Return (x, y) of the center of cell containing provided text 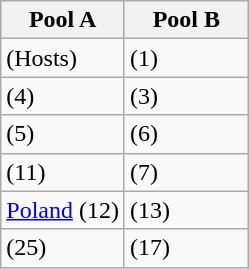
(25) (63, 248)
Pool B (186, 20)
(7) (186, 172)
(11) (63, 172)
(1) (186, 58)
Pool A (63, 20)
(4) (63, 96)
(17) (186, 248)
(3) (186, 96)
(5) (63, 134)
(Hosts) (63, 58)
(13) (186, 210)
(6) (186, 134)
Poland (12) (63, 210)
